Output the (x, y) coordinate of the center of the cell containing the given text.  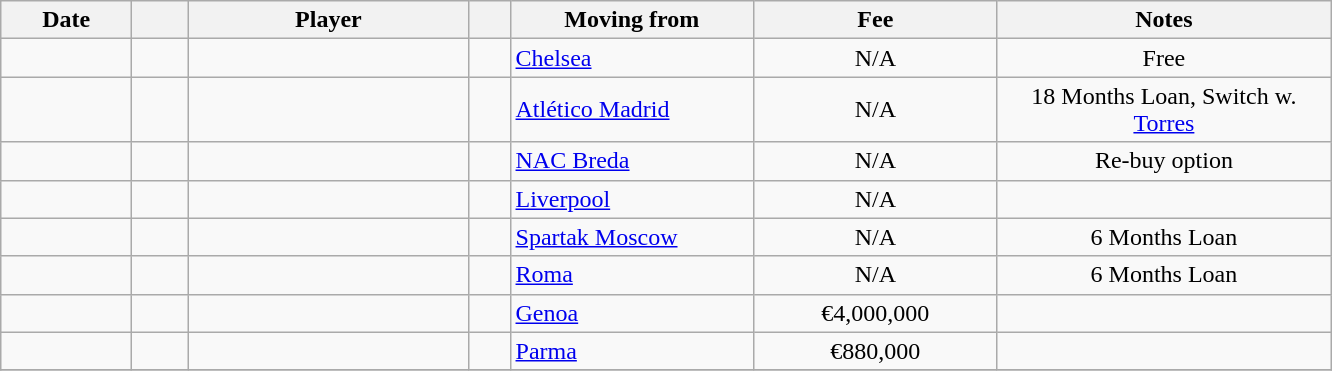
Chelsea (632, 58)
Parma (632, 351)
€880,000 (876, 351)
Moving from (632, 20)
NAC Breda (632, 161)
€4,000,000 (876, 313)
Genoa (632, 313)
18 Months Loan, Switch w. Torres (1164, 110)
Date (66, 20)
Notes (1164, 20)
Roma (632, 275)
Re-buy option (1164, 161)
Spartak Moscow (632, 237)
Atlético Madrid (632, 110)
Player (328, 20)
Free (1164, 58)
Liverpool (632, 199)
Fee (876, 20)
